Scan for the cell matching the given text and deliver its [X, Y] coordinate at center. 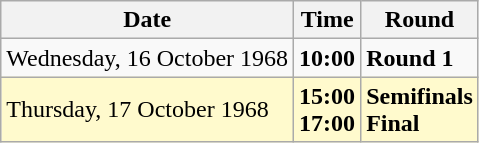
Round 1 [420, 58]
Date [148, 20]
SemifinalsFinal [420, 110]
Time [328, 20]
10:00 [328, 58]
Thursday, 17 October 1968 [148, 110]
Round [420, 20]
Wednesday, 16 October 1968 [148, 58]
15:0017:00 [328, 110]
